Determine the (X, Y) coordinate at the center of the cell enclosing the given text.  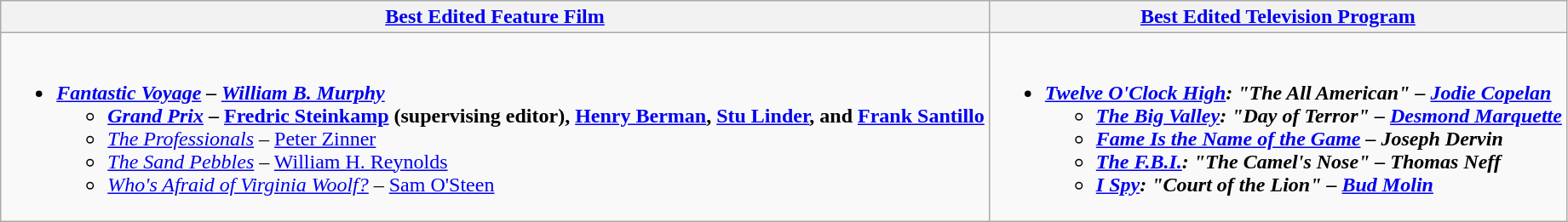
Best Edited Television Program (1278, 17)
Best Edited Feature Film (496, 17)
